Extract the [x, y] coordinate from the center of the cell holding the provided text.  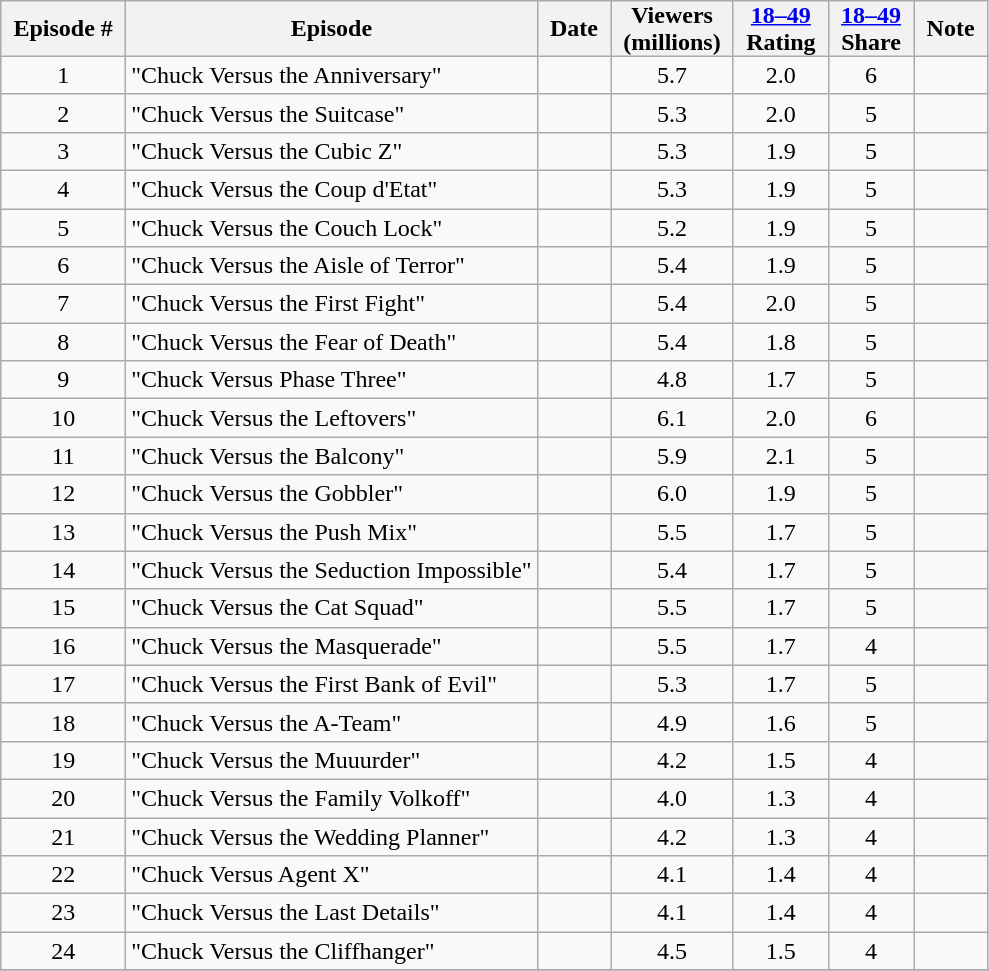
"Chuck Versus the Cat Squad" [332, 608]
"Chuck Versus the Suitcase" [332, 113]
2 [64, 113]
5.7 [672, 75]
Episode # [64, 29]
24 [64, 951]
"Chuck Versus the Family Volkoff" [332, 798]
14 [64, 570]
16 [64, 646]
"Chuck Versus the First Fight" [332, 304]
18–49Rating [780, 29]
"Chuck Versus the Couch Lock" [332, 227]
"Chuck Versus the Muuurder" [332, 760]
4.5 [672, 951]
"Chuck Versus the First Bank of Evil" [332, 684]
5.9 [672, 456]
7 [64, 304]
1.8 [780, 342]
"Chuck Versus Agent X" [332, 875]
"Chuck Versus the A-Team" [332, 722]
9 [64, 380]
20 [64, 798]
18–49Share [871, 29]
4.0 [672, 798]
"Chuck Versus the Push Mix" [332, 532]
"Chuck Versus Phase Three" [332, 380]
"Chuck Versus the Wedding Planner" [332, 837]
Viewers(millions) [672, 29]
"Chuck Versus the Anniversary" [332, 75]
"Chuck Versus the Cliffhanger" [332, 951]
10 [64, 418]
"Chuck Versus the Masquerade" [332, 646]
"Chuck Versus the Gobbler" [332, 494]
17 [64, 684]
"Chuck Versus the Balcony" [332, 456]
18 [64, 722]
"Chuck Versus the Leftovers" [332, 418]
Note [950, 29]
4.9 [672, 722]
5.2 [672, 227]
8 [64, 342]
"Chuck Versus the Coup d'Etat" [332, 189]
"Chuck Versus the Last Details" [332, 913]
"Chuck Versus the Fear of Death" [332, 342]
1.6 [780, 722]
23 [64, 913]
1 [64, 75]
13 [64, 532]
2.1 [780, 456]
4.8 [672, 380]
6.0 [672, 494]
21 [64, 837]
"Chuck Versus the Aisle of Terror" [332, 266]
12 [64, 494]
11 [64, 456]
"Chuck Versus the Cubic Z" [332, 151]
6.1 [672, 418]
3 [64, 151]
15 [64, 608]
"Chuck Versus the Seduction Impossible" [332, 570]
22 [64, 875]
Date [574, 29]
Episode [332, 29]
19 [64, 760]
